Pinpoint the cell where the given text exists, returning its [X, Y] midpoint coordinate. 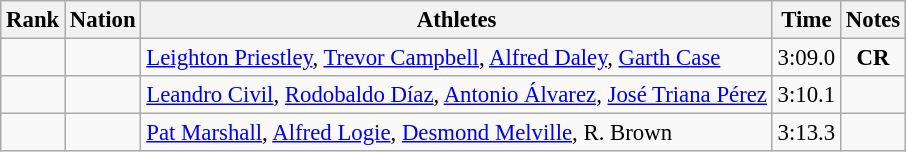
3:09.0 [806, 58]
CR [872, 58]
Nation [103, 20]
3:10.1 [806, 95]
Leandro Civil, Rodobaldo Díaz, Antonio Álvarez, José Triana Pérez [456, 95]
Leighton Priestley, Trevor Campbell, Alfred Daley, Garth Case [456, 58]
3:13.3 [806, 133]
Pat Marshall, Alfred Logie, Desmond Melville, R. Brown [456, 133]
Notes [872, 20]
Athletes [456, 20]
Rank [33, 20]
Time [806, 20]
